Return the (x, y) coordinate for the center point of the cell that contains the specified text.  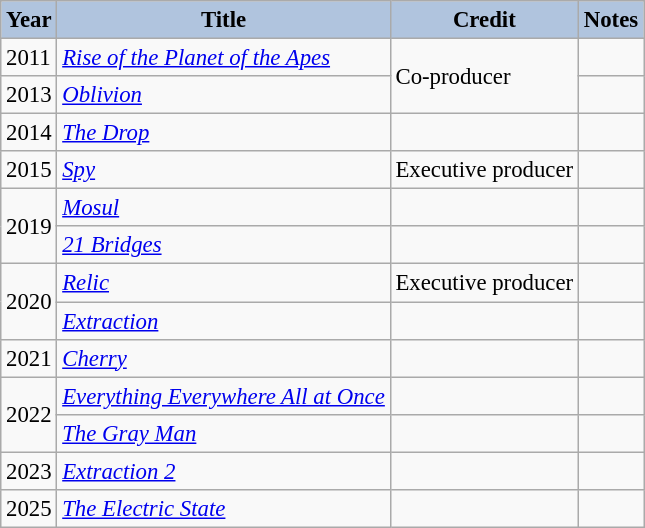
2022 (29, 414)
Credit (484, 20)
2021 (29, 358)
2013 (29, 95)
2011 (29, 58)
Title (224, 20)
Notes (610, 20)
Mosul (224, 208)
2014 (29, 133)
Rise of the Planet of the Apes (224, 58)
Extraction 2 (224, 471)
The Gray Man (224, 433)
Extraction (224, 321)
Relic (224, 283)
The Drop (224, 133)
Oblivion (224, 95)
2015 (29, 170)
Year (29, 20)
Everything Everywhere All at Once (224, 396)
2020 (29, 302)
Cherry (224, 358)
2019 (29, 226)
2025 (29, 509)
The Electric State (224, 509)
Co-producer (484, 76)
Spy (224, 170)
2023 (29, 471)
21 Bridges (224, 245)
